Detect which cell encompasses the target text, then output its (x, y) center coordinate. 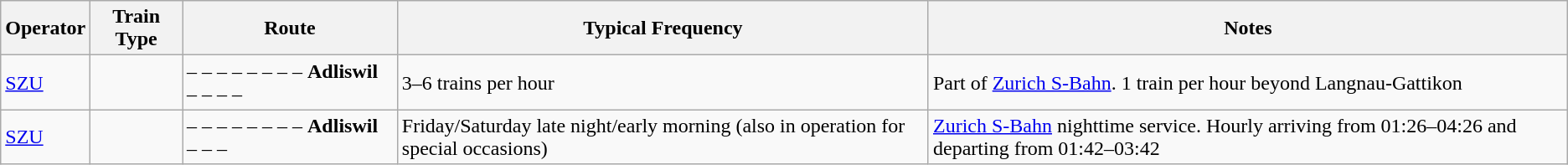
Part of Zurich S-Bahn. 1 train per hour beyond Langnau-Gattikon (1248, 82)
Notes (1248, 28)
Friday/Saturday late night/early morning (also in operation for special occasions) (663, 137)
Route (290, 28)
– – – – – – – – Adliswil – – – – (290, 82)
3–6 trains per hour (663, 82)
Typical Frequency (663, 28)
Operator (45, 28)
Zurich S-Bahn nighttime service. Hourly arriving from 01:26–04:26 and departing from 01:42–03:42 (1248, 137)
– – – – – – – – Adliswil – – – (290, 137)
Train Type (137, 28)
